Detect which cell encompasses the target text, then output its (x, y) center coordinate. 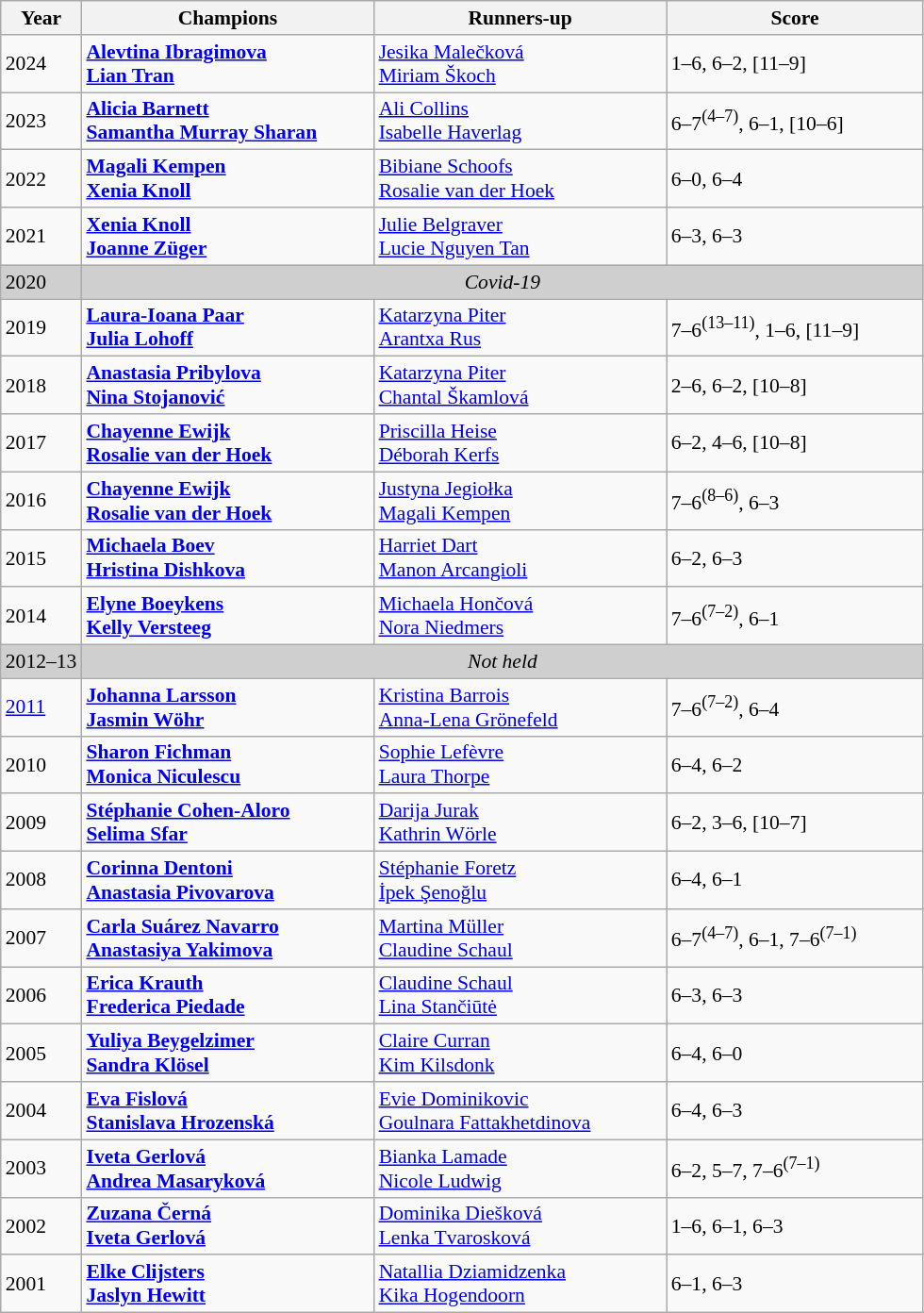
Elke Clijsters Jaslyn Hewitt (227, 1285)
Yuliya Beygelzimer Sandra Klösel (227, 1053)
6–4, 6–2 (796, 764)
7–6(13–11), 1–6, [11–9] (796, 328)
Katarzyna Piter Arantxa Rus (520, 328)
6–0, 6–4 (796, 179)
Stéphanie Foretz İpek Şenoğlu (520, 881)
2–6, 6–2, [10–8] (796, 385)
Natallia Dziamidzenka Kika Hogendoorn (520, 1285)
6–2, 6–3 (796, 558)
Covid-19 (502, 282)
6–1, 6–3 (796, 1285)
Martina Müller Claudine Schaul (520, 938)
7–6(7–2), 6–4 (796, 707)
2018 (41, 385)
Xenia Knoll Joanne Züger (227, 236)
Michaela Boev Hristina Dishkova (227, 558)
2011 (41, 707)
6–2, 4–6, [10–8] (796, 443)
Priscilla Heise Déborah Kerfs (520, 443)
Year (41, 18)
2009 (41, 823)
6–4, 6–1 (796, 881)
2007 (41, 938)
Bianka Lamade Nicole Ludwig (520, 1168)
Bibiane Schoofs Rosalie van der Hoek (520, 179)
Not held (502, 662)
Champions (227, 18)
Laura-Ioana Paar Julia Lohoff (227, 328)
Iveta Gerlová Andrea Masaryková (227, 1168)
Carla Suárez Navarro Anastasiya Yakimova (227, 938)
2005 (41, 1053)
Evie Dominikovic Goulnara Fattakhetdinova (520, 1111)
Claudine Schaul Lina Stančiūtė (520, 996)
2006 (41, 996)
1–6, 6–1, 6–3 (796, 1226)
Anastasia Pribylova Nina Stojanović (227, 385)
2015 (41, 558)
2010 (41, 764)
Ali Collins Isabelle Haverlag (520, 121)
6–4, 6–3 (796, 1111)
2002 (41, 1226)
6–7(4–7), 6–1, 7–6(7–1) (796, 938)
2023 (41, 121)
Darija Jurak Kathrin Wörle (520, 823)
Kristina Barrois Anna-Lena Grönefeld (520, 707)
Justyna Jegiołka Magali Kempen (520, 500)
Michaela Hončová Nora Niedmers (520, 617)
Alicia Barnett Samantha Murray Sharan (227, 121)
Julie Belgraver Lucie Nguyen Tan (520, 236)
Sophie Lefèvre Laura Thorpe (520, 764)
2024 (41, 64)
6–4, 6–0 (796, 1053)
1–6, 6–2, [11–9] (796, 64)
Alevtina Ibragimova Lian Tran (227, 64)
Magali Kempen Xenia Knoll (227, 179)
Johanna Larsson Jasmin Wöhr (227, 707)
Zuzana Černá Iveta Gerlová (227, 1226)
6–2, 3–6, [10–7] (796, 823)
7–6(7–2), 6–1 (796, 617)
6–7(4–7), 6–1, [10–6] (796, 121)
2016 (41, 500)
Claire Curran Kim Kilsdonk (520, 1053)
2001 (41, 1285)
2020 (41, 282)
Stéphanie Cohen-Aloro Selima Sfar (227, 823)
Jesika Malečková Miriam Škoch (520, 64)
2021 (41, 236)
Eva Fislová Stanislava Hrozenská (227, 1111)
7–6(8–6), 6–3 (796, 500)
Sharon Fichman Monica Niculescu (227, 764)
Score (796, 18)
Runners-up (520, 18)
2008 (41, 881)
Dominika Diešková Lenka Tvarosková (520, 1226)
2017 (41, 443)
2022 (41, 179)
6–2, 5–7, 7–6(7–1) (796, 1168)
Elyne Boeykens Kelly Versteeg (227, 617)
2003 (41, 1168)
2019 (41, 328)
Katarzyna Piter Chantal Škamlová (520, 385)
Erica Krauth Frederica Piedade (227, 996)
Harriet Dart Manon Arcangioli (520, 558)
2014 (41, 617)
2012–13 (41, 662)
Corinna Dentoni Anastasia Pivovarova (227, 881)
2004 (41, 1111)
